Search for the cell housing the specified text and yield its (x, y) center coordinate. 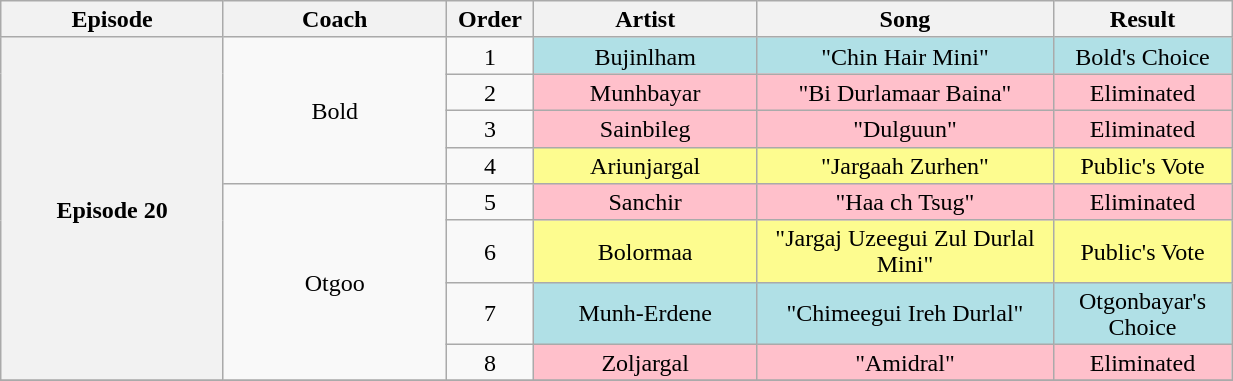
Result (1142, 20)
"Bi Durlamaar Baina" (906, 92)
Episode (112, 20)
8 (490, 362)
Otgonbayar's Choice (1142, 313)
Munh-Erdene (646, 313)
Coach (334, 20)
"Amidral" (906, 362)
"Haa ch Tsug" (906, 202)
"Chin Hair Mini" (906, 56)
Bolormaa (646, 251)
Order (490, 20)
Ariunjargal (646, 166)
Bold (334, 110)
Bujinlham (646, 56)
"Jargaj Uzeegui Zul Durlal Mini" (906, 251)
6 (490, 251)
"Jargaah Zurhen" (906, 166)
5 (490, 202)
3 (490, 128)
2 (490, 92)
Sainbileg (646, 128)
Episode 20 (112, 209)
Munhbayar (646, 92)
4 (490, 166)
Song (906, 20)
"Chimeegui Ireh Durlal" (906, 313)
1 (490, 56)
Bold's Choice (1142, 56)
Artist (646, 20)
Sanchir (646, 202)
"Dulguun" (906, 128)
Zoljargal (646, 362)
7 (490, 313)
Otgoo (334, 282)
